Extract the (x, y) coordinate from the center of the cell holding the provided text.  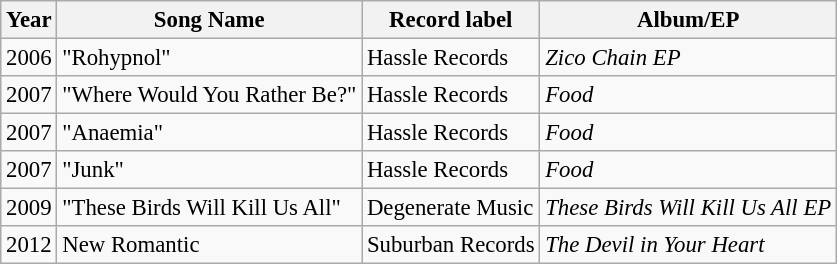
"Anaemia" (210, 133)
Song Name (210, 20)
2012 (29, 245)
"These Birds Will Kill Us All" (210, 208)
Zico Chain EP (688, 58)
2006 (29, 58)
These Birds Will Kill Us All EP (688, 208)
"Junk" (210, 170)
"Where Would You Rather Be?" (210, 95)
Degenerate Music (451, 208)
Suburban Records (451, 245)
Album/EP (688, 20)
The Devil in Your Heart (688, 245)
2009 (29, 208)
New Romantic (210, 245)
Year (29, 20)
"Rohypnol" (210, 58)
Record label (451, 20)
